Find where the given text appears and provide that cell's center as [X, Y] coordinate. 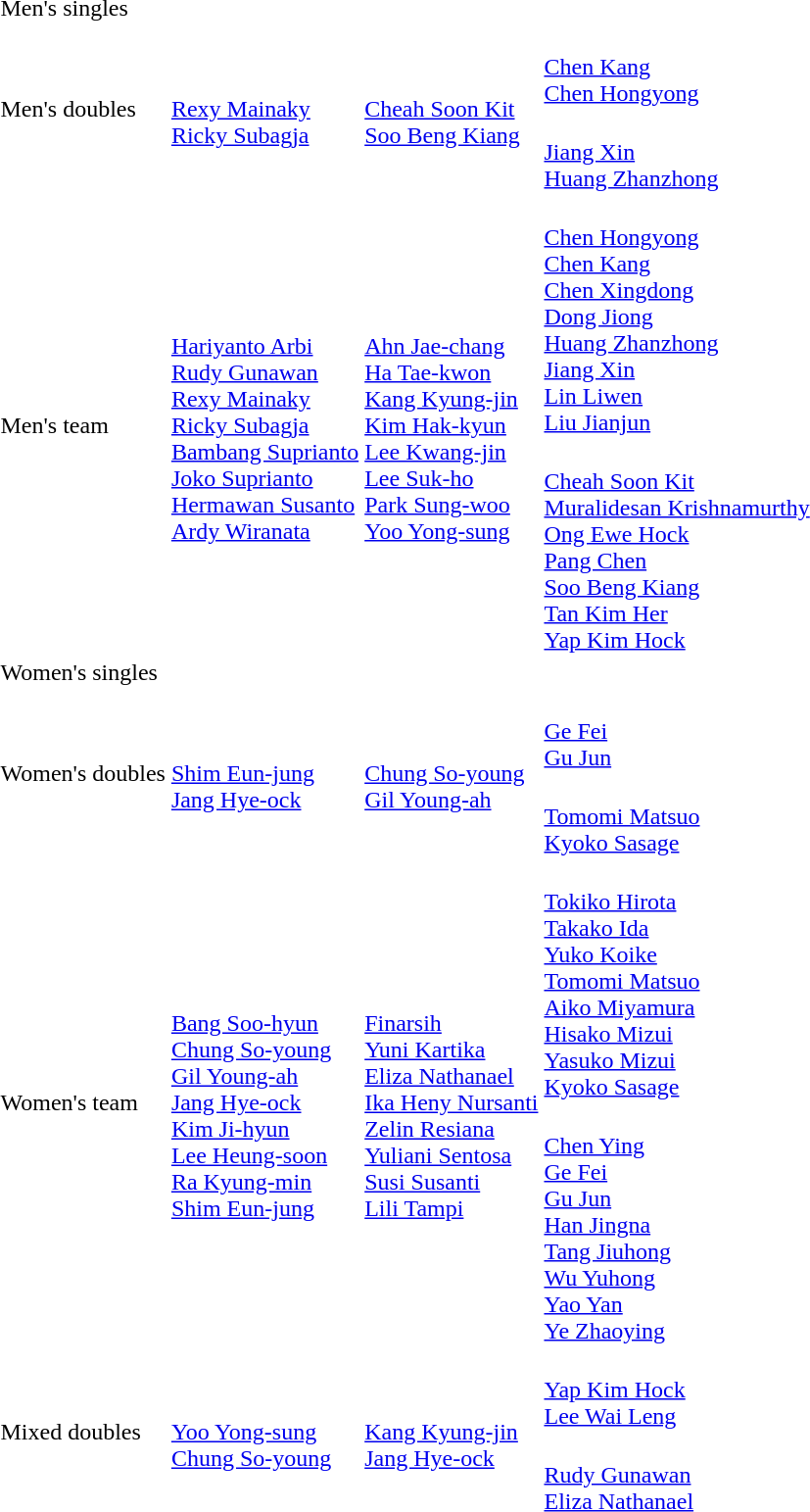
Ahn Jae-changHa Tae-kwonKang Kyung-jinKim Hak-kyunLee Kwang-jinLee Suk-hoPark Sung-wooYoo Yong-sung [452, 425]
Cheah Soon KitSoo Beng Kiang [452, 110]
Chung So-youngGil Young-ah [452, 774]
FinarsihYuni KartikaEliza NathanaelIka Heny NursantiZelin ResianaYuliani SentosaSusi SusantiLili Tampi [452, 1103]
Shim Eun-jungJang Hye-ock [264, 774]
Bang Soo-hyunChung So-youngGil Young-ahJang Hye-ockKim Ji-hyunLee Heung-soonRa Kyung-minShim Eun-jung [264, 1103]
Rexy MainakyRicky Subagja [264, 110]
Hariyanto ArbiRudy GunawanRexy MainakyRicky SubagjaBambang SupriantoJoko SupriantoHermawan SusantoArdy Wiranata [264, 425]
